Find where the given text appears and provide that cell's center as (X, Y) coordinate. 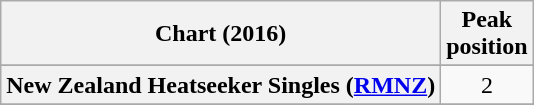
2 (487, 85)
Peakposition (487, 34)
Chart (2016) (221, 34)
New Zealand Heatseeker Singles (RMNZ) (221, 85)
